Detect which cell encompasses the target text, then output its [X, Y] center coordinate. 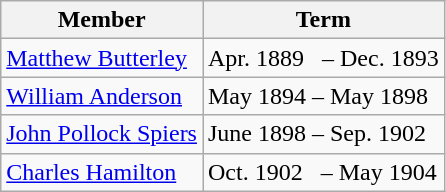
Apr. 1889 – Dec. 1893 [323, 58]
Charles Hamilton [102, 172]
John Pollock Spiers [102, 134]
May 1894 – May 1898 [323, 96]
Matthew Butterley [102, 58]
Member [102, 20]
Oct. 1902 – May 1904 [323, 172]
William Anderson [102, 96]
June 1898 – Sep. 1902 [323, 134]
Term [323, 20]
